Capture the cell that displays the provided text and extract its (X, Y) central coordinate. 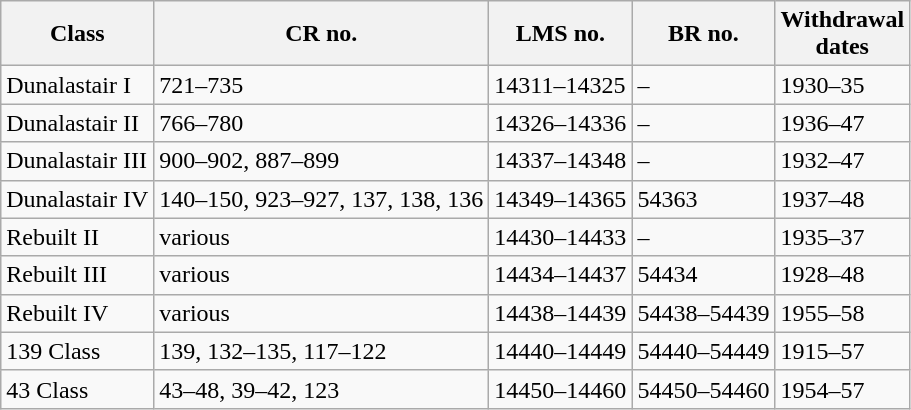
Withdrawaldates (842, 34)
14450–14460 (560, 389)
54363 (704, 199)
54450–54460 (704, 389)
Rebuilt IV (78, 313)
Dunalastair I (78, 85)
1936–47 (842, 123)
LMS no. (560, 34)
Class (78, 34)
140–150, 923–927, 137, 138, 136 (322, 199)
Dunalastair IV (78, 199)
1937–48 (842, 199)
139, 132–135, 117–122 (322, 351)
1928–48 (842, 275)
Dunalastair II (78, 123)
900–902, 887–899 (322, 161)
54440–54449 (704, 351)
Rebuilt II (78, 237)
54438–54439 (704, 313)
Rebuilt III (78, 275)
1954–57 (842, 389)
14349–14365 (560, 199)
43–48, 39–42, 123 (322, 389)
14440–14449 (560, 351)
43 Class (78, 389)
Dunalastair III (78, 161)
139 Class (78, 351)
14438–14439 (560, 313)
BR no. (704, 34)
14337–14348 (560, 161)
1955–58 (842, 313)
14434–14437 (560, 275)
766–780 (322, 123)
14326–14336 (560, 123)
CR no. (322, 34)
1935–37 (842, 237)
721–735 (322, 85)
14311–14325 (560, 85)
14430–14433 (560, 237)
1930–35 (842, 85)
1915–57 (842, 351)
1932–47 (842, 161)
54434 (704, 275)
